Pinpoint the cell where the given text exists, returning its (x, y) midpoint coordinate. 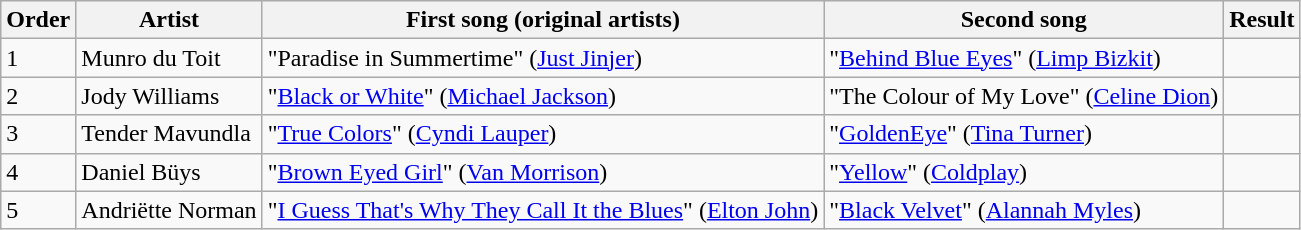
Order (38, 20)
"GoldenEye" (Tina Turner) (1024, 134)
3 (38, 134)
"Behind Blue Eyes" (Limp Bizkit) (1024, 58)
"Yellow" (Coldplay) (1024, 172)
Munro du Toit (169, 58)
"Black or White" (Michael Jackson) (543, 96)
"Brown Eyed Girl" (Van Morrison) (543, 172)
"Black Velvet" (Alannah Myles) (1024, 210)
Jody Williams (169, 96)
Tender Mavundla (169, 134)
5 (38, 210)
4 (38, 172)
Andriëtte Norman (169, 210)
"The Colour of My Love" (Celine Dion) (1024, 96)
2 (38, 96)
"True Colors" (Cyndi Lauper) (543, 134)
1 (38, 58)
Second song (1024, 20)
Daniel Büys (169, 172)
Artist (169, 20)
First song (original artists) (543, 20)
"Paradise in Summertime" (Just Jinjer) (543, 58)
"I Guess That's Why They Call It the Blues" (Elton John) (543, 210)
Result (1262, 20)
